From the cell containing the given text, extract its center point as (x, y) coordinate. 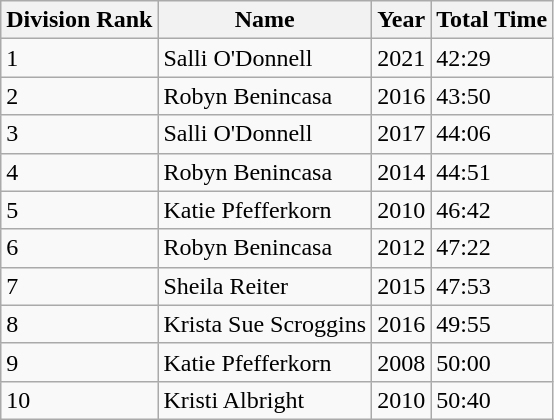
44:06 (492, 134)
2017 (402, 134)
2015 (402, 286)
Name (265, 20)
10 (80, 400)
Total Time (492, 20)
9 (80, 362)
6 (80, 248)
43:50 (492, 96)
Year (402, 20)
50:00 (492, 362)
47:53 (492, 286)
47:22 (492, 248)
8 (80, 324)
1 (80, 58)
5 (80, 210)
7 (80, 286)
2008 (402, 362)
2021 (402, 58)
4 (80, 172)
2 (80, 96)
2012 (402, 248)
Krista Sue Scroggins (265, 324)
50:40 (492, 400)
2014 (402, 172)
Kristi Albright (265, 400)
Sheila Reiter (265, 286)
46:42 (492, 210)
49:55 (492, 324)
42:29 (492, 58)
3 (80, 134)
Division Rank (80, 20)
44:51 (492, 172)
